Output the (X, Y) coordinate of the center of the cell containing the given text.  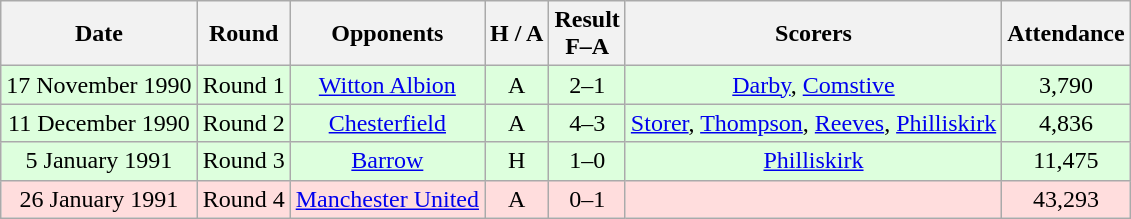
Scorers (813, 34)
Witton Albion (387, 85)
Round 3 (244, 161)
Round 4 (244, 199)
11 December 1990 (99, 123)
5 January 1991 (99, 161)
26 January 1991 (99, 199)
4,836 (1066, 123)
2–1 (587, 85)
3,790 (1066, 85)
Darby, Comstive (813, 85)
H / A (517, 34)
0–1 (587, 199)
Philliskirk (813, 161)
43,293 (1066, 199)
Attendance (1066, 34)
4–3 (587, 123)
Opponents (387, 34)
ResultF–A (587, 34)
Storer, Thompson, Reeves, Philliskirk (813, 123)
Round 1 (244, 85)
Chesterfield (387, 123)
Barrow (387, 161)
Manchester United (387, 199)
Round 2 (244, 123)
1–0 (587, 161)
17 November 1990 (99, 85)
Date (99, 34)
11,475 (1066, 161)
Round (244, 34)
H (517, 161)
